Determine the (x, y) coordinate at the center of the cell enclosing the given text.  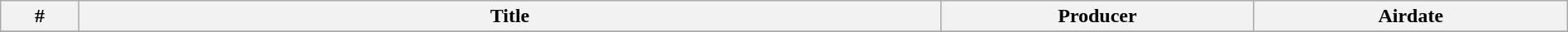
Producer (1097, 16)
# (40, 16)
Airdate (1411, 16)
Title (509, 16)
